Locate the cell with the specified text and output its (X, Y) center coordinate. 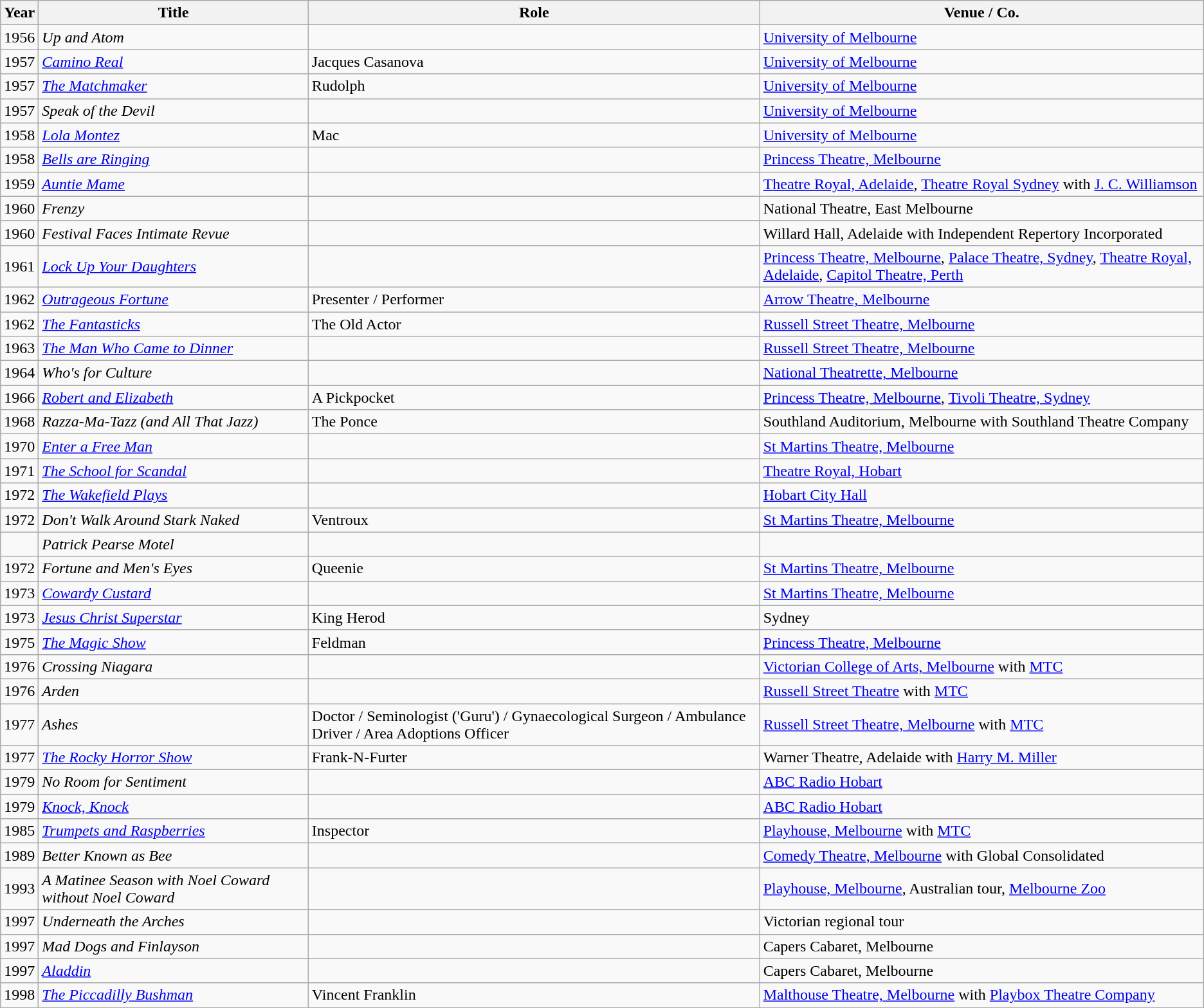
Outrageous Fortune (174, 299)
The Ponce (534, 422)
King Herod (534, 618)
Russell Street Theatre with MTC (981, 691)
The Matchmaker (174, 86)
Ventroux (534, 520)
Princess Theatre, Melbourne, Tivoli Theatre, Sydney (981, 398)
Who's for Culture (174, 373)
Lock Up Your Daughters (174, 266)
Arrow Theatre, Melbourne (981, 299)
The Wakefield Plays (174, 495)
Aladdin (174, 971)
1970 (19, 446)
1971 (19, 471)
Victorian College of Arts, Melbourne with MTC (981, 666)
Mac (534, 135)
1989 (19, 856)
Venue / Co. (981, 13)
The Man Who Came to Dinner (174, 349)
Arden (174, 691)
Vincent Franklin (534, 995)
Speak of the Devil (174, 111)
Cowardy Custard (174, 593)
Trumpets and Raspberries (174, 831)
Razza-Ma-Tazz (and All That Jazz) (174, 422)
Doctor / Seminologist ('Guru') / Gynaecological Surgeon / Ambulance Driver / Area Adoptions Officer (534, 724)
Jacques Casanova (534, 62)
Lola Montez (174, 135)
Festival Faces Intimate Revue (174, 233)
Princess Theatre, Melbourne, Palace Theatre, Sydney, Theatre Royal, Adelaide, Capitol Theatre, Perth (981, 266)
A Pickpocket (534, 398)
Southland Auditorium, Melbourne with Southland Theatre Company (981, 422)
Willard Hall, Adelaide with Independent Repertory Incorporated (981, 233)
The Fantasticks (174, 324)
Patrick Pearse Motel (174, 544)
Theatre Royal, Hobart (981, 471)
Presenter / Performer (534, 299)
1959 (19, 184)
Up and Atom (174, 37)
Crossing Niagara (174, 666)
Playhouse, Melbourne, Australian tour, Melbourne Zoo (981, 889)
The Rocky Horror Show (174, 758)
Frank-N-Furter (534, 758)
A Matinee Season with Noel Coward without Noel Coward (174, 889)
1975 (19, 642)
1985 (19, 831)
The Magic Show (174, 642)
1961 (19, 266)
The School for Scandal (174, 471)
1964 (19, 373)
The Piccadilly Bushman (174, 995)
1968 (19, 422)
Auntie Mame (174, 184)
No Room for Sentiment (174, 782)
1998 (19, 995)
Theatre Royal, Adelaide, Theatre Royal Sydney with J. C. Williamson (981, 184)
Inspector (534, 831)
Queenie (534, 569)
Knock, Knock (174, 807)
Ashes (174, 724)
Mad Dogs and Finlayson (174, 946)
Malthouse Theatre, Melbourne with Playbox Theatre Company (981, 995)
1956 (19, 37)
Comedy Theatre, Melbourne with Global Consolidated (981, 856)
National Theatrette, Melbourne (981, 373)
Feldman (534, 642)
Sydney (981, 618)
Jesus Christ Superstar (174, 618)
Underneath the Arches (174, 922)
Enter a Free Man (174, 446)
Role (534, 13)
Russell Street Theatre, Melbourne with MTC (981, 724)
Better Known as Bee (174, 856)
Playhouse, Melbourne with MTC (981, 831)
Hobart City Hall (981, 495)
Don't Walk Around Stark Naked (174, 520)
1963 (19, 349)
Rudolph (534, 86)
Title (174, 13)
Victorian regional tour (981, 922)
Camino Real (174, 62)
Fortune and Men's Eyes (174, 569)
The Old Actor (534, 324)
1993 (19, 889)
Warner Theatre, Adelaide with Harry M. Miller (981, 758)
Frenzy (174, 208)
Robert and Elizabeth (174, 398)
1966 (19, 398)
Bells are Ringing (174, 160)
National Theatre, East Melbourne (981, 208)
Year (19, 13)
